Locate the cell with the specified text and output its [x, y] center coordinate. 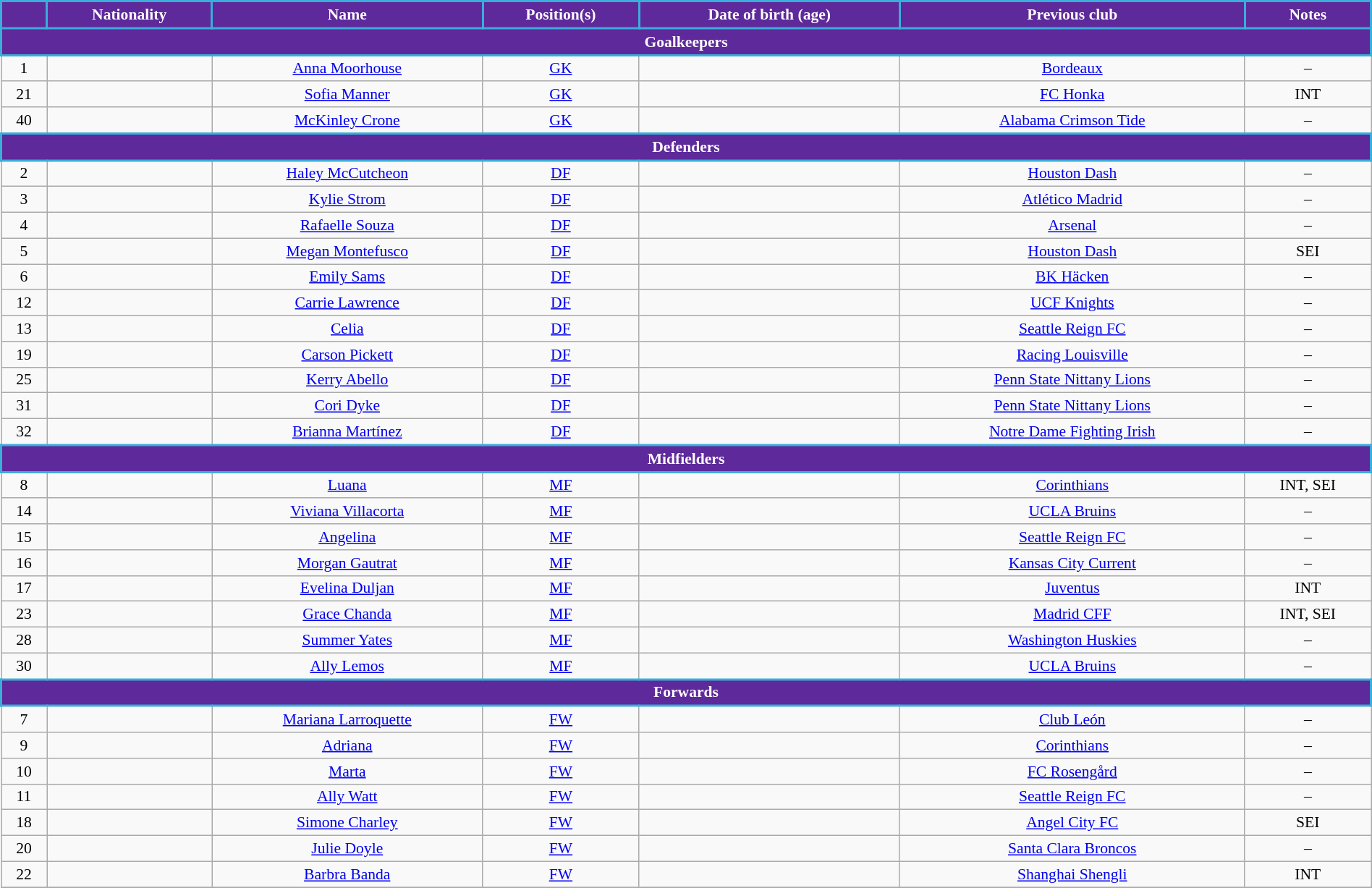
Name [347, 14]
18 [25, 823]
8 [25, 485]
UCF Knights [1072, 303]
Anna Moorhouse [347, 68]
7 [25, 719]
FC Honka [1072, 95]
23 [25, 614]
Simone Charley [347, 823]
Defenders [686, 148]
Club León [1072, 719]
Juventus [1072, 588]
Date of birth (age) [769, 14]
Celia [347, 329]
Kylie Strom [347, 200]
6 [25, 277]
21 [25, 95]
10 [25, 771]
20 [25, 849]
Mariana Larroquette [347, 719]
Angelina [347, 537]
Rafaelle Souza [347, 226]
Forwards [686, 693]
Brianna Martínez [347, 432]
Carrie Lawrence [347, 303]
FC Rosengård [1072, 771]
Adriana [347, 745]
Viviana Villacorta [347, 512]
Position(s) [561, 14]
3 [25, 200]
19 [25, 355]
Shanghai Shengli [1072, 874]
Grace Chanda [347, 614]
Kerry Abello [347, 380]
Luana [347, 485]
31 [25, 406]
Ally Lemos [347, 666]
Notre Dame Fighting Irish [1072, 432]
BK Häcken [1072, 277]
Summer Yates [347, 640]
1 [25, 68]
Cori Dyke [347, 406]
14 [25, 512]
Barbra Banda [347, 874]
Arsenal [1072, 226]
Alabama Crimson Tide [1072, 120]
30 [25, 666]
Marta [347, 771]
5 [25, 251]
15 [25, 537]
Evelina Duljan [347, 588]
Julie Doyle [347, 849]
32 [25, 432]
9 [25, 745]
Carson Pickett [347, 355]
Racing Louisville [1072, 355]
Goalkeepers [686, 42]
25 [25, 380]
22 [25, 874]
Previous club [1072, 14]
Angel City FC [1072, 823]
40 [25, 120]
12 [25, 303]
Washington Huskies [1072, 640]
Morgan Gautrat [347, 563]
2 [25, 174]
Bordeaux [1072, 68]
17 [25, 588]
28 [25, 640]
Notes [1308, 14]
Megan Montefusco [347, 251]
Santa Clara Broncos [1072, 849]
16 [25, 563]
McKinley Crone [347, 120]
4 [25, 226]
Kansas City Current [1072, 563]
11 [25, 797]
Emily Sams [347, 277]
Midfielders [686, 459]
Madrid CFF [1072, 614]
Atlético Madrid [1072, 200]
Ally Watt [347, 797]
Haley McCutcheon [347, 174]
13 [25, 329]
Nationality [130, 14]
Sofia Manner [347, 95]
